Scan for the cell matching the given text and deliver its [x, y] coordinate at center. 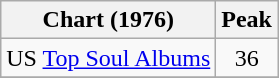
Chart (1976) [108, 20]
36 [247, 58]
Peak [247, 20]
US Top Soul Albums [108, 58]
